Identify which cell holds the provided text, then report its (X, Y) central coordinate. 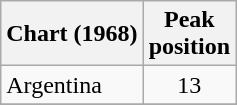
Argentina (72, 85)
13 (189, 85)
Peakposition (189, 34)
Chart (1968) (72, 34)
